Identify which cell holds the provided text, then report its [x, y] central coordinate. 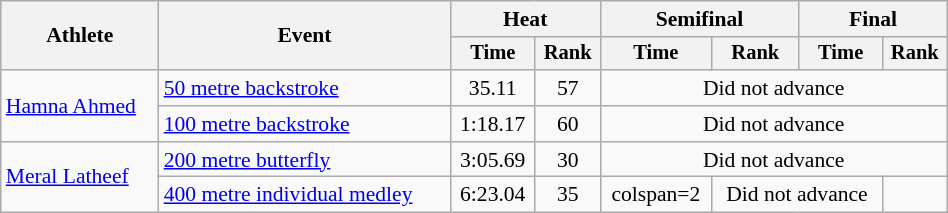
35 [568, 195]
Hamna Ahmed [80, 106]
57 [568, 88]
100 metre backstroke [305, 124]
3:05.69 [492, 160]
colspan=2 [656, 195]
Final [873, 19]
30 [568, 160]
Athlete [80, 36]
60 [568, 124]
35.11 [492, 88]
1:18.17 [492, 124]
Meral Latheef [80, 178]
200 metre butterfly [305, 160]
400 metre individual medley [305, 195]
Event [305, 36]
6:23.04 [492, 195]
Semifinal [700, 19]
Heat [525, 19]
50 metre backstroke [305, 88]
